Determine the [x, y] coordinate at the center of the cell enclosing the given text.  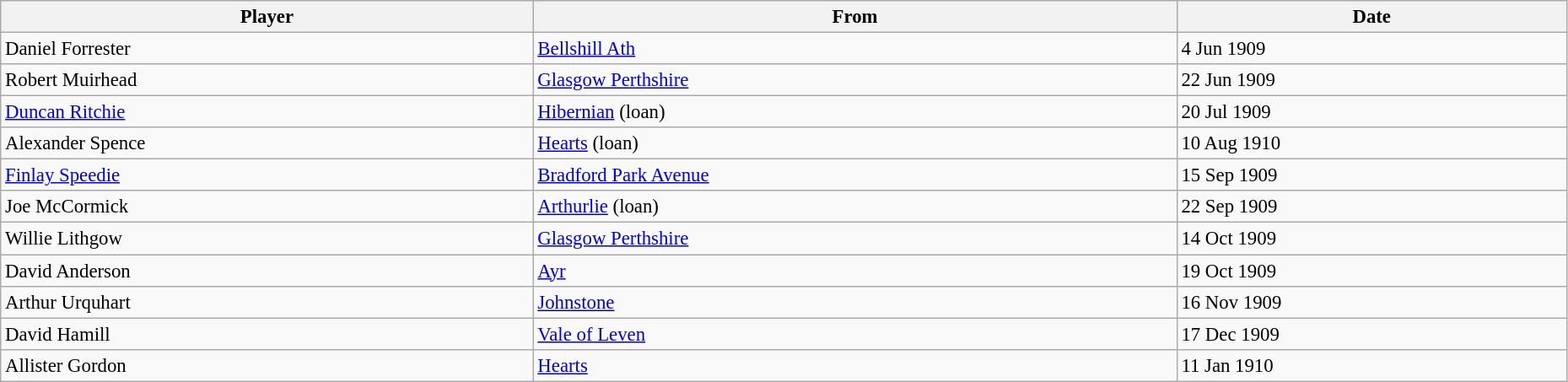
15 Sep 1909 [1371, 175]
Bradford Park Avenue [855, 175]
22 Jun 1909 [1371, 80]
17 Dec 1909 [1371, 334]
20 Jul 1909 [1371, 112]
Player [267, 17]
From [855, 17]
10 Aug 1910 [1371, 143]
Willie Lithgow [267, 239]
16 Nov 1909 [1371, 302]
Johnstone [855, 302]
Hearts (loan) [855, 143]
David Hamill [267, 334]
Allister Gordon [267, 365]
Hibernian (loan) [855, 112]
Ayr [855, 271]
Daniel Forrester [267, 49]
Arthur Urquhart [267, 302]
Date [1371, 17]
David Anderson [267, 271]
Duncan Ritchie [267, 112]
Alexander Spence [267, 143]
Vale of Leven [855, 334]
14 Oct 1909 [1371, 239]
11 Jan 1910 [1371, 365]
Finlay Speedie [267, 175]
Robert Muirhead [267, 80]
4 Jun 1909 [1371, 49]
Hearts [855, 365]
Bellshill Ath [855, 49]
19 Oct 1909 [1371, 271]
22 Sep 1909 [1371, 207]
Joe McCormick [267, 207]
Arthurlie (loan) [855, 207]
